For the text-containing cell, return its midpoint in [x, y] coordinate format. 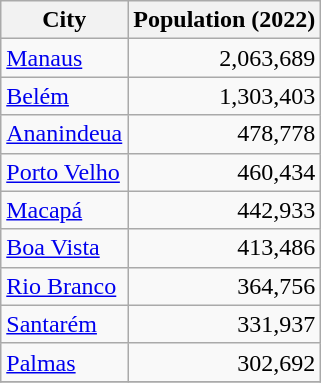
Porto Velho [64, 172]
Population (2022) [224, 20]
Palmas [64, 362]
2,063,689 [224, 58]
Manaus [64, 58]
364,756 [224, 286]
Boa Vista [64, 248]
478,778 [224, 134]
Ananindeua [64, 134]
Santarém [64, 324]
1,303,403 [224, 96]
Belém [64, 96]
413,486 [224, 248]
City [64, 20]
331,937 [224, 324]
460,434 [224, 172]
442,933 [224, 210]
Macapá [64, 210]
Rio Branco [64, 286]
302,692 [224, 362]
